Return [X, Y] of the center of cell containing provided text 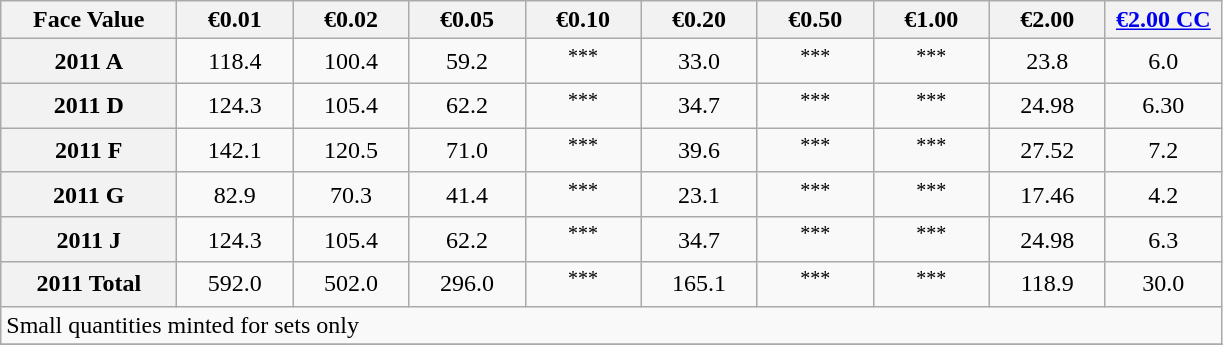
165.1 [699, 284]
59.2 [467, 62]
€0.10 [583, 20]
118.9 [1047, 284]
70.3 [351, 194]
6.3 [1163, 240]
6.30 [1163, 106]
23.1 [699, 194]
€2.00 CC [1163, 20]
2011 F [89, 150]
2011 G [89, 194]
39.6 [699, 150]
118.4 [235, 62]
100.4 [351, 62]
€1.00 [931, 20]
2011 J [89, 240]
502.0 [351, 284]
2011 Total [89, 284]
33.0 [699, 62]
6.0 [1163, 62]
7.2 [1163, 150]
2011 D [89, 106]
€2.00 [1047, 20]
23.8 [1047, 62]
Small quantities minted for sets only [612, 325]
€0.02 [351, 20]
Face Value [89, 20]
€0.05 [467, 20]
2011 A [89, 62]
€0.01 [235, 20]
82.9 [235, 194]
142.1 [235, 150]
41.4 [467, 194]
30.0 [1163, 284]
592.0 [235, 284]
€0.50 [815, 20]
120.5 [351, 150]
71.0 [467, 150]
4.2 [1163, 194]
296.0 [467, 284]
17.46 [1047, 194]
27.52 [1047, 150]
€0.20 [699, 20]
